Find where the given text appears and provide that cell's center as (X, Y) coordinate. 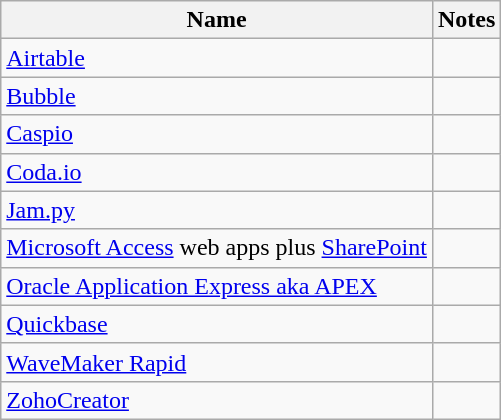
Bubble (217, 96)
Quickbase (217, 324)
Caspio (217, 134)
WaveMaker Rapid (217, 362)
Coda.io (217, 172)
Name (217, 20)
Airtable (217, 58)
Oracle Application Express aka APEX (217, 286)
ZohoCreator (217, 400)
Microsoft Access web apps plus SharePoint (217, 248)
Notes (466, 20)
Jam.py (217, 210)
